Extract the [x, y] coordinate from the center of the cell holding the provided text.  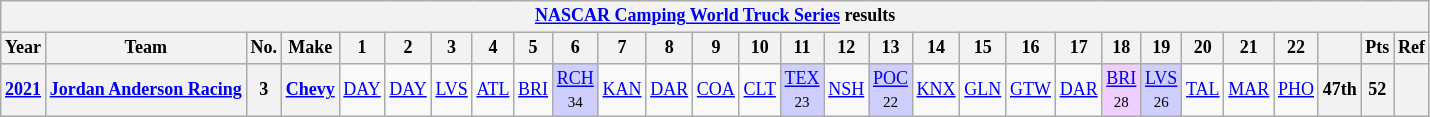
8 [670, 48]
PHO [1296, 90]
4 [493, 48]
1 [362, 48]
17 [1078, 48]
16 [1031, 48]
9 [716, 48]
COA [716, 90]
47th [1340, 90]
Year [24, 48]
Jordan Anderson Racing [146, 90]
CLT [760, 90]
TEX23 [802, 90]
19 [1162, 48]
Chevy [310, 90]
5 [534, 48]
No. [264, 48]
6 [575, 48]
18 [1122, 48]
2 [408, 48]
2021 [24, 90]
12 [846, 48]
13 [891, 48]
Pts [1378, 48]
Team [146, 48]
BRI [534, 90]
TAL [1203, 90]
10 [760, 48]
Ref [1412, 48]
11 [802, 48]
NSH [846, 90]
BRI28 [1122, 90]
52 [1378, 90]
POC22 [891, 90]
Make [310, 48]
14 [936, 48]
GTW [1031, 90]
KNX [936, 90]
RCH34 [575, 90]
NASCAR Camping World Truck Series results [716, 16]
GLN [983, 90]
LVS26 [1162, 90]
ATL [493, 90]
22 [1296, 48]
21 [1249, 48]
KAN [622, 90]
MAR [1249, 90]
15 [983, 48]
LVS [452, 90]
7 [622, 48]
20 [1203, 48]
